Detect which cell encompasses the target text, then output its [X, Y] center coordinate. 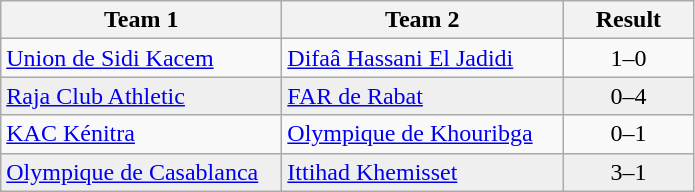
3–1 [628, 172]
Raja Club Athletic [142, 96]
Ittihad Khemisset [422, 172]
Difaâ Hassani El Jadidi [422, 58]
1–0 [628, 58]
Olympique de Khouribga [422, 134]
KAC Kénitra [142, 134]
FAR de Rabat [422, 96]
Team 1 [142, 20]
Team 2 [422, 20]
Olympique de Casablanca [142, 172]
Union de Sidi Kacem [142, 58]
0–1 [628, 134]
Result [628, 20]
0–4 [628, 96]
